Extract the (X, Y) coordinate from the center of the cell holding the provided text.  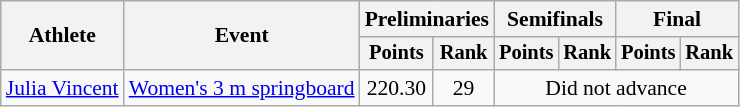
Women's 3 m springboard (242, 88)
Final (677, 19)
Did not advance (616, 88)
Semifinals (555, 19)
Julia Vincent (62, 88)
Athlete (62, 36)
29 (464, 88)
220.30 (397, 88)
Event (242, 36)
Preliminaries (427, 19)
